Provide the (x, y) coordinate of the cell's center where the given text is located.  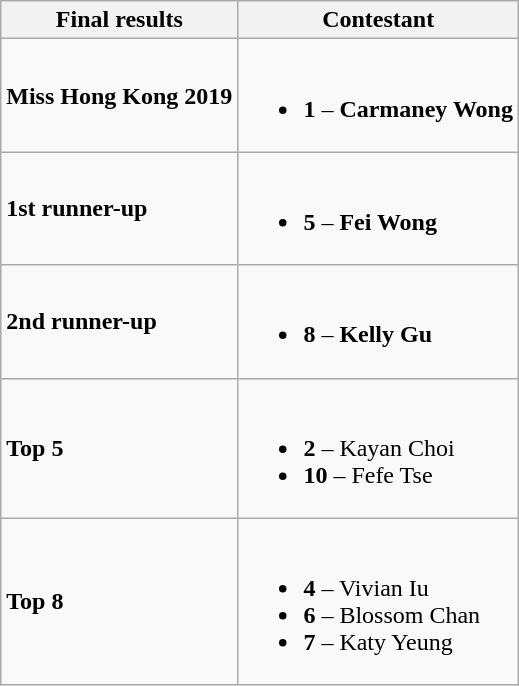
2 – Kayan Choi10 – Fefe Tse (378, 448)
Top 5 (120, 448)
1st runner-up (120, 208)
Final results (120, 20)
Contestant (378, 20)
1 – Carmaney Wong (378, 96)
5 – Fei Wong (378, 208)
Miss Hong Kong 2019 (120, 96)
4 – Vivian Iu6 – Blossom Chan7 – Katy Yeung (378, 602)
Top 8 (120, 602)
8 – Kelly Gu (378, 322)
2nd runner-up (120, 322)
